Return the (X, Y) coordinate for the center point of the cell that contains the specified text.  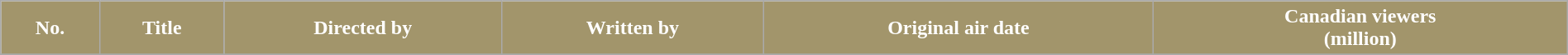
Canadian viewers(million) (1360, 28)
Title (162, 28)
Written by (633, 28)
Directed by (362, 28)
No. (50, 28)
Original air date (959, 28)
